Identify which cell holds the provided text, then report its [X, Y] central coordinate. 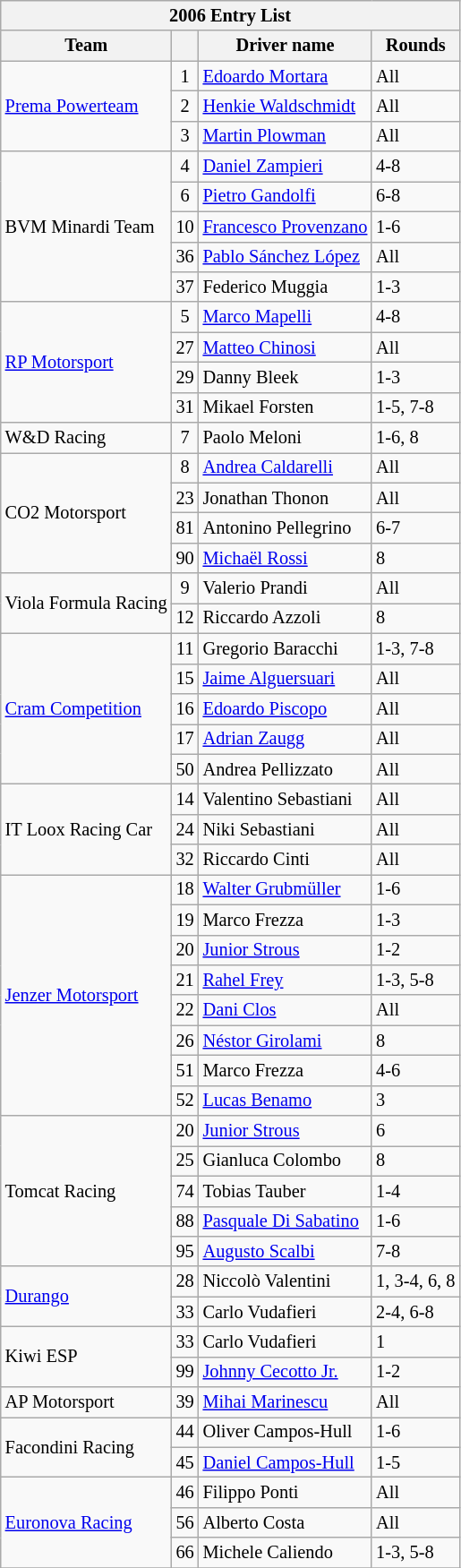
Walter Grubmüller [286, 889]
W&D Racing [86, 438]
81 [185, 527]
Pietro Gandolfi [286, 196]
Pablo Sánchez López [286, 257]
Prema Powerteam [86, 106]
15 [185, 679]
95 [185, 1251]
Durango [86, 1297]
Lucas Benamo [286, 1101]
5 [185, 317]
Gregorio Baracchi [286, 648]
Michele Caliendo [286, 1553]
CO2 Motorsport [86, 512]
Kiwi ESP [86, 1356]
1-5 [415, 1462]
1-4 [415, 1191]
7 [185, 438]
17 [185, 739]
45 [185, 1462]
Henkie Waldschmidt [286, 106]
9 [185, 588]
16 [185, 708]
39 [185, 1402]
28 [185, 1281]
74 [185, 1191]
Antonino Pellegrino [286, 527]
44 [185, 1432]
Oliver Campos-Hull [286, 1432]
21 [185, 980]
31 [185, 407]
2-4, 6-8 [415, 1312]
12 [185, 618]
99 [185, 1372]
Paolo Meloni [286, 438]
1, 3-4, 6, 8 [415, 1281]
32 [185, 860]
66 [185, 1553]
2 [185, 106]
24 [185, 829]
90 [185, 558]
22 [185, 1010]
Tobias Tauber [286, 1191]
Jaime Alguersuari [286, 679]
1-6, 8 [415, 438]
IT Loox Racing Car [86, 829]
Daniel Zampieri [286, 167]
Rounds [415, 46]
7-8 [415, 1251]
4 [185, 167]
6-8 [415, 196]
2006 Entry List [231, 15]
29 [185, 377]
Facondini Racing [86, 1447]
Matteo Chinosi [286, 347]
37 [185, 287]
AP Motorsport [86, 1402]
Federico Muggia [286, 287]
18 [185, 889]
Pasquale Di Sabatino [286, 1221]
Driver name [286, 46]
26 [185, 1041]
88 [185, 1221]
50 [185, 769]
Riccardo Cinti [286, 860]
Valentino Sebastiani [286, 799]
Jenzer Motorsport [86, 994]
Adrian Zaugg [286, 739]
Alberto Costa [286, 1522]
Viola Formula Racing [86, 604]
Augusto Scalbi [286, 1251]
Rahel Frey [286, 980]
Riccardo Azzoli [286, 618]
1-3, 7-8 [415, 648]
Dani Clos [286, 1010]
Niki Sebastiani [286, 829]
Daniel Campos-Hull [286, 1462]
BVM Minardi Team [86, 227]
19 [185, 920]
52 [185, 1101]
Marco Mapelli [286, 317]
Francesco Provenzano [286, 227]
Martin Plowman [286, 136]
Danny Bleek [286, 377]
Team [86, 46]
Andrea Caldarelli [286, 467]
Johnny Cecotto Jr. [286, 1372]
6-7 [415, 527]
Michaël Rossi [286, 558]
Mikael Forsten [286, 407]
Euronova Racing [86, 1522]
4-6 [415, 1070]
Jonathan Thonon [286, 498]
27 [185, 347]
Mihai Marinescu [286, 1402]
Valerio Prandi [286, 588]
14 [185, 799]
Edoardo Mortara [286, 76]
Edoardo Piscopo [286, 708]
Niccolò Valentini [286, 1281]
23 [185, 498]
Filippo Ponti [286, 1493]
56 [185, 1522]
10 [185, 227]
25 [185, 1161]
51 [185, 1070]
Néstor Girolami [286, 1041]
RP Motorsport [86, 362]
Cram Competition [86, 708]
46 [185, 1493]
11 [185, 648]
Gianluca Colombo [286, 1161]
36 [185, 257]
Andrea Pellizzato [286, 769]
1-5, 7-8 [415, 407]
Tomcat Racing [86, 1191]
